Determine the [x, y] coordinate at the center of the cell enclosing the given text.  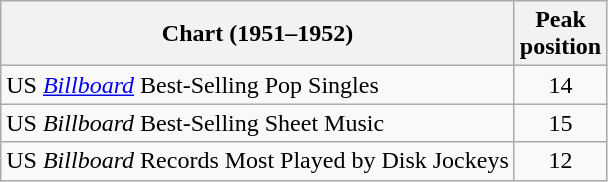
US Billboard Best-Selling Pop Singles [258, 85]
14 [560, 85]
12 [560, 161]
Peakposition [560, 34]
Chart (1951–1952) [258, 34]
US Billboard Best-Selling Sheet Music [258, 123]
15 [560, 123]
US Billboard Records Most Played by Disk Jockeys [258, 161]
